Return the (X, Y) coordinate for the center point of the cell that contains the specified text.  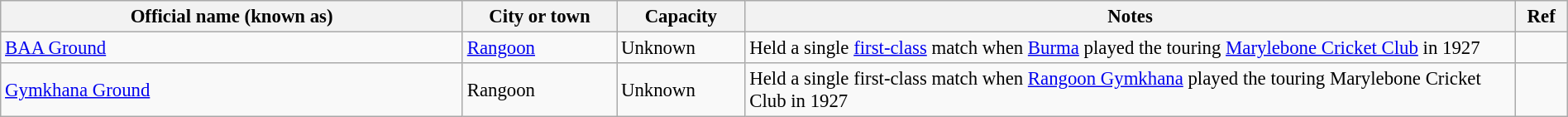
Held a single first-class match when Rangoon Gymkhana played the touring Marylebone Cricket Club in 1927 (1130, 90)
Held a single first-class match when Burma played the touring Marylebone Cricket Club in 1927 (1130, 48)
Capacity (681, 17)
City or town (539, 17)
BAA Ground (232, 48)
Gymkhana Ground (232, 90)
Official name (known as) (232, 17)
Ref (1542, 17)
Notes (1130, 17)
